Identify which cell holds the provided text, then report its [X, Y] central coordinate. 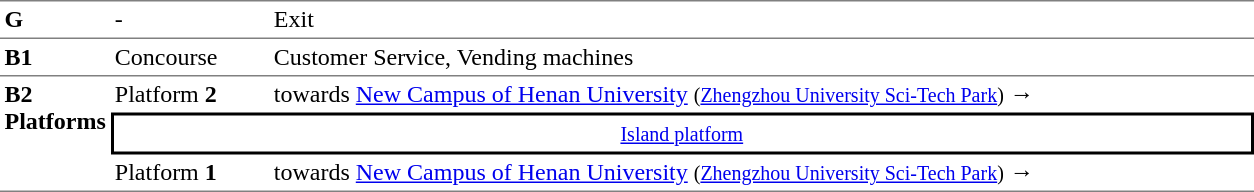
B1 [55, 58]
Platform 2 [190, 94]
Customer Service, Vending machines [761, 58]
- [190, 19]
Exit [761, 19]
G [55, 19]
Platform 1 [190, 173]
Island platform [682, 133]
B2Platforms [55, 134]
Concourse [190, 58]
